For the text-containing cell, return its midpoint in (X, Y) coordinate format. 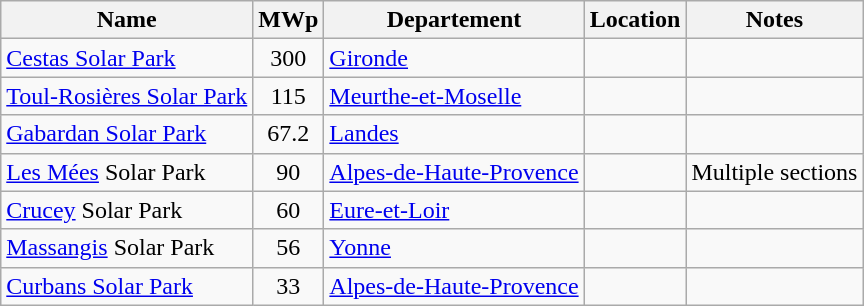
67.2 (288, 134)
Gironde (454, 58)
Cestas Solar Park (127, 58)
MWp (288, 20)
300 (288, 58)
Eure-et-Loir (454, 210)
Landes (454, 134)
Multiple sections (774, 172)
Massangis Solar Park (127, 248)
Location (635, 20)
Yonne (454, 248)
Curbans Solar Park (127, 286)
Toul-Rosières Solar Park (127, 96)
Gabardan Solar Park (127, 134)
33 (288, 286)
Departement (454, 20)
Crucey Solar Park (127, 210)
56 (288, 248)
Meurthe-et-Moselle (454, 96)
Name (127, 20)
90 (288, 172)
Notes (774, 20)
115 (288, 96)
Les Mées Solar Park (127, 172)
60 (288, 210)
